Capture the cell that displays the provided text and extract its [x, y] central coordinate. 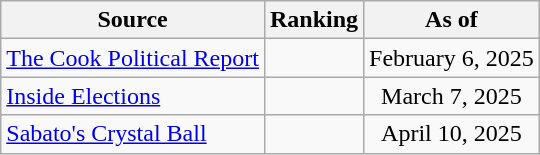
As of [452, 20]
April 10, 2025 [452, 134]
Inside Elections [133, 96]
Sabato's Crystal Ball [133, 134]
The Cook Political Report [133, 58]
Ranking [314, 20]
March 7, 2025 [452, 96]
Source [133, 20]
February 6, 2025 [452, 58]
